Pinpoint the cell where the given text exists, returning its [x, y] midpoint coordinate. 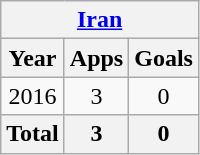
Year [33, 58]
Goals [164, 58]
Apps [96, 58]
2016 [33, 96]
Iran [100, 20]
Total [33, 134]
